Return the [x, y] coordinate for the center point of the cell that contains the specified text.  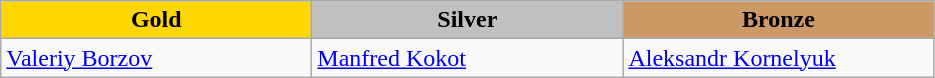
Bronze [778, 20]
Aleksandr Kornelyuk [778, 58]
Manfred Kokot [468, 58]
Valeriy Borzov [156, 58]
Gold [156, 20]
Silver [468, 20]
